Return the [X, Y] coordinate for the center point of the cell that contains the specified text.  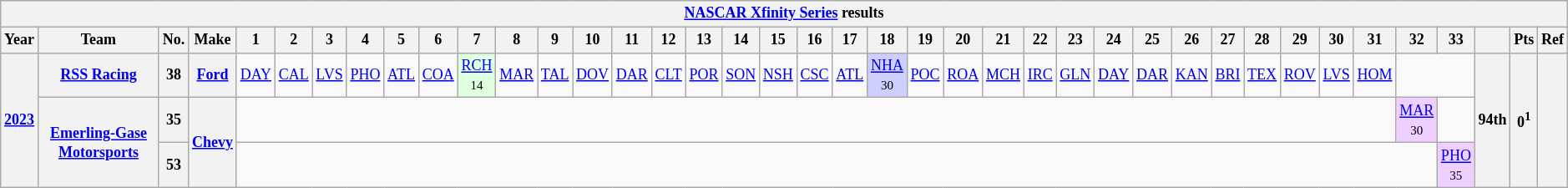
MAR [517, 75]
2 [294, 40]
53 [174, 165]
25 [1152, 40]
6 [438, 40]
11 [631, 40]
26 [1191, 40]
22 [1040, 40]
23 [1075, 40]
POR [704, 75]
TAL [555, 75]
15 [778, 40]
Ref [1553, 40]
9 [555, 40]
KAN [1191, 75]
7 [477, 40]
30 [1336, 40]
MCH [1004, 75]
18 [888, 40]
24 [1114, 40]
CSC [815, 75]
NASCAR Xfinity Series results [784, 13]
29 [1299, 40]
17 [850, 40]
Team [99, 40]
PHO [366, 75]
33 [1456, 40]
13 [704, 40]
RCH14 [477, 75]
GLN [1075, 75]
HOM [1374, 75]
ROV [1299, 75]
NSH [778, 75]
CAL [294, 75]
SON [741, 75]
ROA [964, 75]
31 [1374, 40]
32 [1417, 40]
NHA30 [888, 75]
2023 [20, 120]
20 [964, 40]
DOV [593, 75]
Make [213, 40]
Emerling-Gase Motorsports [99, 142]
Ford [213, 75]
35 [174, 120]
Year [20, 40]
94th [1493, 120]
No. [174, 40]
TEX [1262, 75]
Pts [1525, 40]
27 [1227, 40]
14 [741, 40]
PHO35 [1456, 165]
3 [329, 40]
38 [174, 75]
5 [402, 40]
12 [668, 40]
19 [925, 40]
1 [255, 40]
28 [1262, 40]
Chevy [213, 142]
BRI [1227, 75]
01 [1525, 120]
4 [366, 40]
MAR30 [1417, 120]
10 [593, 40]
IRC [1040, 75]
CLT [668, 75]
COA [438, 75]
POC [925, 75]
RSS Racing [99, 75]
16 [815, 40]
21 [1004, 40]
8 [517, 40]
